From the cell containing the given text, extract its center point as (X, Y) coordinate. 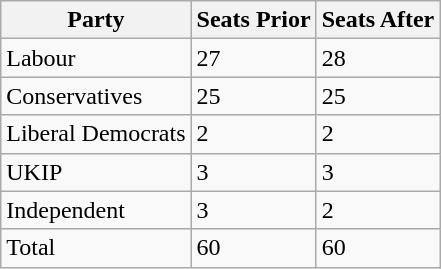
Party (96, 20)
Labour (96, 58)
Seats Prior (254, 20)
28 (378, 58)
Seats After (378, 20)
UKIP (96, 172)
Total (96, 248)
Conservatives (96, 96)
27 (254, 58)
Liberal Democrats (96, 134)
Independent (96, 210)
